Capture the cell that displays the provided text and extract its (X, Y) central coordinate. 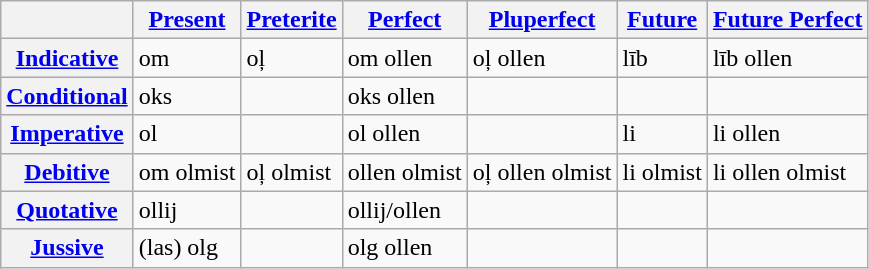
olg ollen (404, 248)
Future Perfect (788, 20)
om (187, 58)
ollen olmist (404, 172)
Pluperfect (542, 20)
li (662, 134)
ollij/ollen (404, 210)
oks ollen (404, 96)
Debitive (67, 172)
līb ollen (788, 58)
oļ ollen (542, 58)
om ollen (404, 58)
li ollen (788, 134)
Indicative (67, 58)
Jussive (67, 248)
Conditional (67, 96)
oļ ollen olmist (542, 172)
li olmist (662, 172)
līb (662, 58)
Perfect (404, 20)
li ollen olmist (788, 172)
oļ (292, 58)
Future (662, 20)
ollij (187, 210)
ol (187, 134)
Imperative (67, 134)
Present (187, 20)
om olmist (187, 172)
Preterite (292, 20)
oks (187, 96)
Quotative (67, 210)
oļ olmist (292, 172)
(las) olg (187, 248)
ol ollen (404, 134)
